Determine the (x, y) coordinate at the center of the cell enclosing the given text.  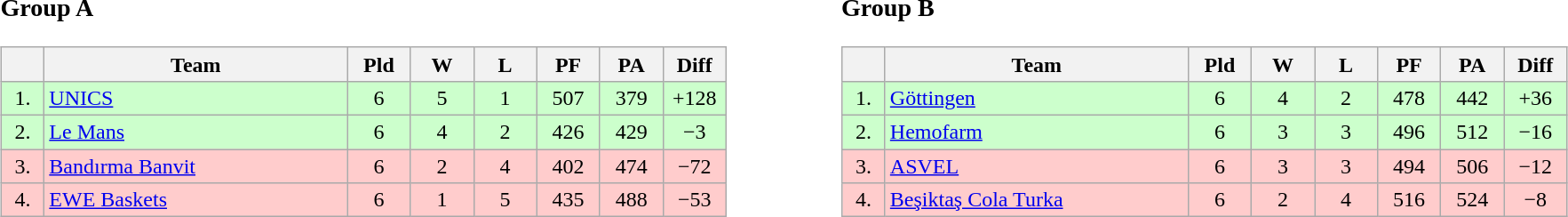
Hemofarm (1036, 133)
507 (569, 98)
402 (569, 166)
442 (1473, 98)
−8 (1535, 200)
−3 (695, 133)
426 (569, 133)
Le Mans (195, 133)
Bandırma Banvit (195, 166)
ASVEL (1036, 166)
−53 (695, 200)
EWE Baskets (195, 200)
474 (631, 166)
524 (1473, 200)
−72 (695, 166)
516 (1409, 200)
429 (631, 133)
−16 (1535, 133)
UNICS (195, 98)
Göttingen (1036, 98)
435 (569, 200)
Beşiktaş Cola Turka (1036, 200)
379 (631, 98)
494 (1409, 166)
+128 (695, 98)
496 (1409, 133)
488 (631, 200)
506 (1473, 166)
−12 (1535, 166)
+36 (1535, 98)
512 (1473, 133)
478 (1409, 98)
